Scan for the cell matching the given text and deliver its [X, Y] coordinate at center. 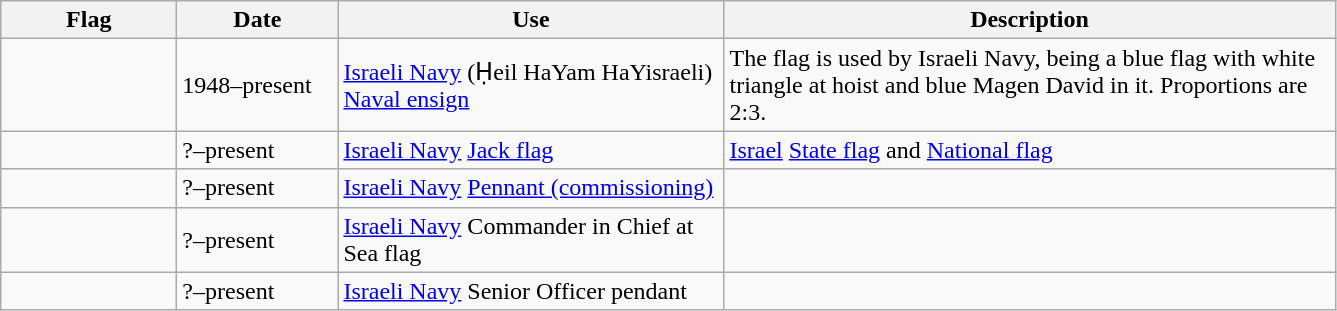
Israeli Navy Pennant (commissioning) [531, 188]
Description [1030, 20]
The flag is used by Israeli Navy, being a blue flag with white triangle at hoist and blue Magen David in it. Proportions are 2:3. [1030, 85]
Israeli Navy (Ḥeil HaYam HaYisraeli) Naval ensign [531, 85]
1948–present [258, 85]
Israeli Navy Senior Officer pendant [531, 291]
Date [258, 20]
Use [531, 20]
Israeli Navy Jack flag [531, 150]
Israel State flag and National flag [1030, 150]
Israeli Navy Commander in Chief at Sea flag [531, 240]
Flag [89, 20]
